Provide the [x, y] coordinate of the cell's center where the given text is located.  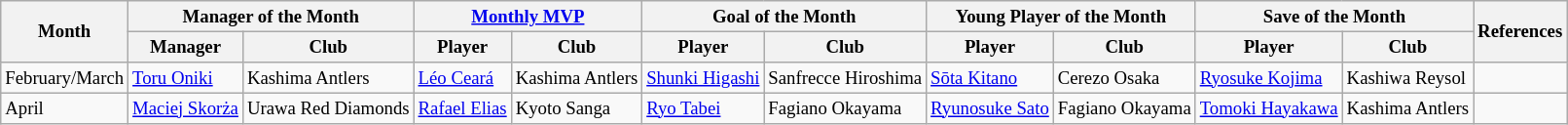
Shunki Higashi [703, 77]
Manager [186, 47]
Young Player of the Month [1061, 16]
Cerezo Osaka [1124, 77]
Léo Ceará [462, 77]
Kyoto Sanga [576, 108]
Month [64, 31]
Sōta Kitano [991, 77]
April [64, 108]
Maciej Skorża [186, 108]
References [1520, 31]
Save of the Month [1333, 16]
Tomoki Hayakawa [1269, 108]
Monthly MVP [528, 16]
Goal of the Month [784, 16]
February/March [64, 77]
Manager of the Month [271, 16]
Toru Oniki [186, 77]
Ryosuke Kojima [1269, 77]
Sanfrecce Hiroshima [845, 77]
Rafael Elias [462, 108]
Ryo Tabei [703, 108]
Urawa Red Diamonds [328, 108]
Ryunosuke Sato [991, 108]
Kashiwa Reysol [1407, 77]
